Identify which cell holds the provided text, then report its [x, y] central coordinate. 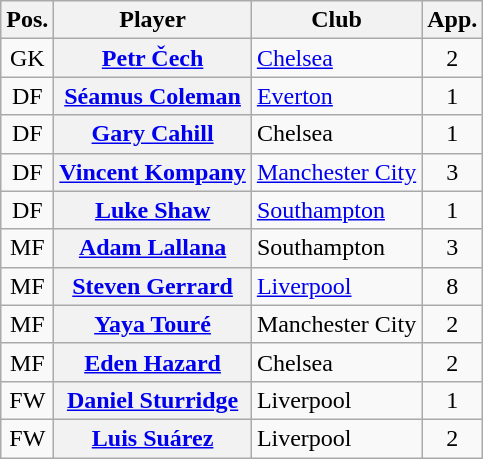
Pos. [28, 20]
Steven Gerrard [153, 286]
Petr Čech [153, 58]
8 [452, 286]
Gary Cahill [153, 134]
Luke Shaw [153, 210]
Daniel Sturridge [153, 400]
App. [452, 20]
Luis Suárez [153, 438]
Everton [336, 96]
Player [153, 20]
Vincent Kompany [153, 172]
GK [28, 58]
Séamus Coleman [153, 96]
Adam Lallana [153, 248]
Yaya Touré [153, 324]
Club [336, 20]
Eden Hazard [153, 362]
